Search for the cell housing the specified text and yield its (X, Y) center coordinate. 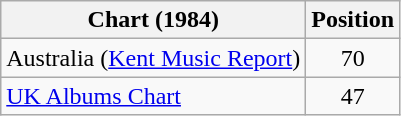
47 (353, 96)
Australia (Kent Music Report) (154, 58)
70 (353, 58)
Position (353, 20)
Chart (1984) (154, 20)
UK Albums Chart (154, 96)
